Provide the [x, y] coordinate of the cell's center where the given text is located.  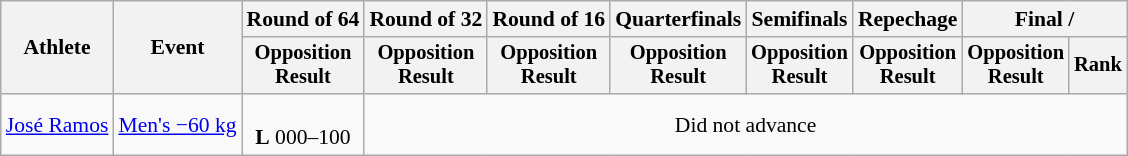
Event [177, 48]
Men's −60 kg [177, 124]
José Ramos [58, 124]
Quarterfinals [678, 19]
Did not advance [745, 124]
Repechage [908, 19]
Round of 64 [304, 19]
Round of 16 [548, 19]
Rank [1098, 66]
L 000–100 [304, 124]
Final / [1044, 19]
Semifinals [800, 19]
Athlete [58, 48]
Round of 32 [426, 19]
